Identify which cell holds the provided text, then report its [X, Y] central coordinate. 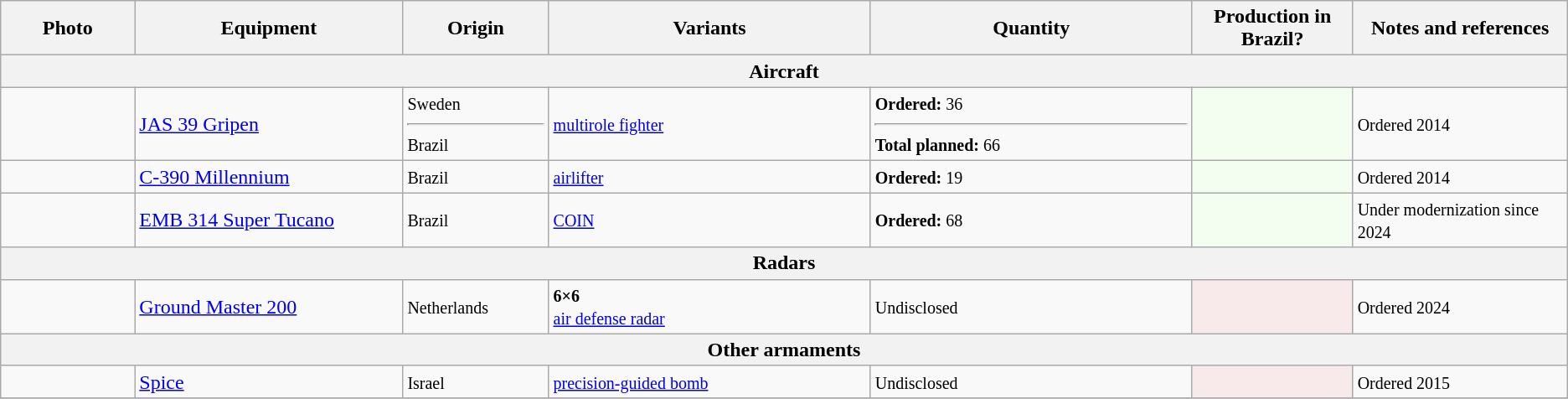
Ordered: 19 [1031, 177]
SwedenBrazil [476, 124]
Radars [784, 263]
Ordered: 36Total planned: 66 [1031, 124]
Notes and references [1460, 28]
Aircraft [784, 71]
Spice [269, 381]
COIN [709, 220]
JAS 39 Gripen [269, 124]
C-390 Millennium [269, 177]
Israel [476, 381]
multirole fighter [709, 124]
precision-guided bomb [709, 381]
Production in Brazil? [1272, 28]
Quantity [1031, 28]
Equipment [269, 28]
Variants [709, 28]
EMB 314 Super Tucano [269, 220]
Other armaments [784, 350]
Ordered 2024 [1460, 307]
Ground Master 200 [269, 307]
Under modernization since 2024 [1460, 220]
6×6air defense radar [709, 307]
Ordered: 68 [1031, 220]
Ordered 2015 [1460, 381]
Photo [68, 28]
Origin [476, 28]
airlifter [709, 177]
Netherlands [476, 307]
